Identify which cell holds the provided text, then report its (X, Y) central coordinate. 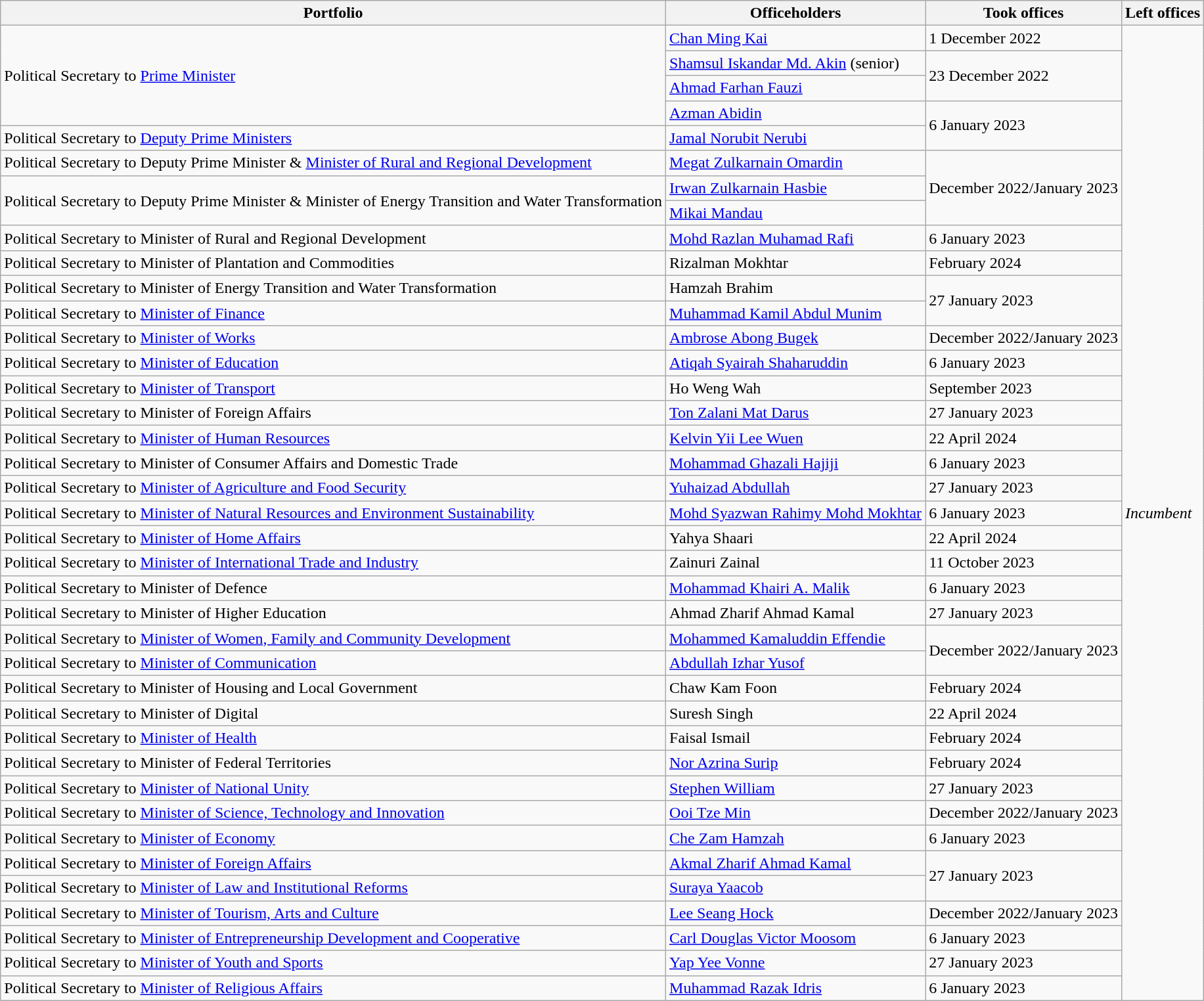
Political Secretary to Minister of Religious Affairs (334, 988)
Mohd Razlan Muhamad Rafi (796, 238)
Ahmad Zharif Ahmad Kamal (796, 613)
Atiqah Syairah Shaharuddin (796, 363)
Political Secretary to Minister of Natural Resources and Environment Sustainability (334, 513)
Officeholders (796, 13)
Political Secretary to Minister of Science, Technology and Innovation (334, 813)
Political Secretary to Minister of International Trade and Industry (334, 563)
Suraya Yaacob (796, 888)
Political Secretary to Minister of Housing and Local Government (334, 688)
September 2023 (1023, 388)
Chan Ming Kai (796, 38)
Political Secretary to Minister of Rural and Regional Development (334, 238)
Zainuri Zainal (796, 563)
Irwan Zulkarnain Hasbie (796, 188)
Political Secretary to Minister of Economy (334, 838)
Political Secretary to Minister of Women, Family and Community Development (334, 638)
Ho Weng Wah (796, 388)
Political Secretary to Minister of Agriculture and Food Security (334, 488)
Portfolio (334, 13)
Incumbent (1163, 513)
Mohammad Ghazali Hajiji (796, 463)
Political Secretary to Minister of Works (334, 338)
Yap Yee Vonne (796, 963)
Political Secretary to Minister of Energy Transition and Water Transformation (334, 288)
Azman Abidin (796, 113)
Political Secretary to Minister of Digital (334, 713)
Akmal Zharif Ahmad Kamal (796, 863)
Megat Zulkarnain Omardin (796, 163)
Chaw Kam Foon (796, 688)
Political Secretary to Minister of Law and Institutional Reforms (334, 888)
Political Secretary to Minister of Health (334, 738)
11 October 2023 (1023, 563)
Yahya Shaari (796, 538)
Political Secretary to Minister of Consumer Affairs and Domestic Trade (334, 463)
Suresh Singh (796, 713)
Political Secretary to Deputy Prime Minister & Minister of Rural and Regional Development (334, 163)
Kelvin Yii Lee Wuen (796, 438)
Mohd Syazwan Rahimy Mohd Mokhtar (796, 513)
Che Zam Hamzah (796, 838)
Ooi Tze Min (796, 813)
Political Secretary to Minister of Home Affairs (334, 538)
Political Secretary to Minister of Plantation and Commodities (334, 263)
Political Secretary to Prime Minister (334, 76)
Political Secretary to Deputy Prime Ministers (334, 138)
Mohammad Khairi A. Malik (796, 588)
Took offices (1023, 13)
Political Secretary to Minister of Human Resources (334, 438)
Muhammad Razak Idris (796, 988)
Political Secretary to Minister of Youth and Sports (334, 963)
Left offices (1163, 13)
Ambrose Abong Bugek (796, 338)
Rizalman Mokhtar (796, 263)
Political Secretary to Deputy Prime Minister & Minister of Energy Transition and Water Transformation (334, 200)
Political Secretary to Minister of Higher Education (334, 613)
Shamsul Iskandar Md. Akin (senior) (796, 63)
Faisal Ismail (796, 738)
Lee Seang Hock (796, 913)
23 December 2022 (1023, 76)
Political Secretary to Minister of Communication (334, 663)
Ton Zalani Mat Darus (796, 413)
Political Secretary to Minister of Defence (334, 588)
Political Secretary to Minister of Education (334, 363)
Yuhaizad Abdullah (796, 488)
Political Secretary to Minister of Entrepreneurship Development and Cooperative (334, 938)
Stephen William (796, 788)
Jamal Norubit Nerubi (796, 138)
Abdullah Izhar Yusof (796, 663)
Political Secretary to Minister of Federal Territories (334, 763)
Mikai Mandau (796, 213)
Mohammed Kamaluddin Effendie (796, 638)
Nor Azrina Surip (796, 763)
Political Secretary to Minister of Transport (334, 388)
Hamzah Brahim (796, 288)
Carl Douglas Victor Moosom (796, 938)
Political Secretary to Minister of Finance (334, 313)
Political Secretary to Minister of Tourism, Arts and Culture (334, 913)
Muhammad Kamil Abdul Munim (796, 313)
1 December 2022 (1023, 38)
Political Secretary to Minister of National Unity (334, 788)
Ahmad Farhan Fauzi (796, 88)
